Provide the (X, Y) coordinate of the cell's center where the given text is located.  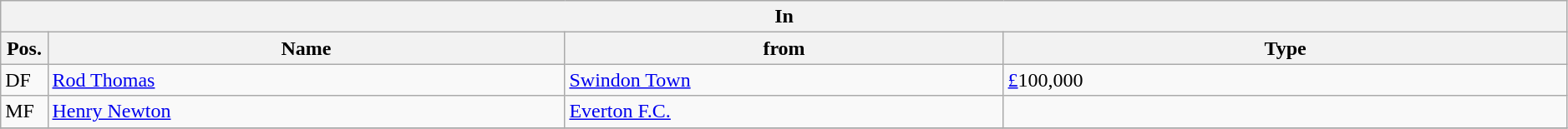
Name (306, 48)
Rod Thomas (306, 80)
from (784, 48)
MF (24, 112)
Swindon Town (784, 80)
Henry Newton (306, 112)
In (784, 17)
£100,000 (1285, 80)
Pos. (24, 48)
Type (1285, 48)
Everton F.C. (784, 112)
DF (24, 80)
